Find where the given text appears and provide that cell's center as [X, Y] coordinate. 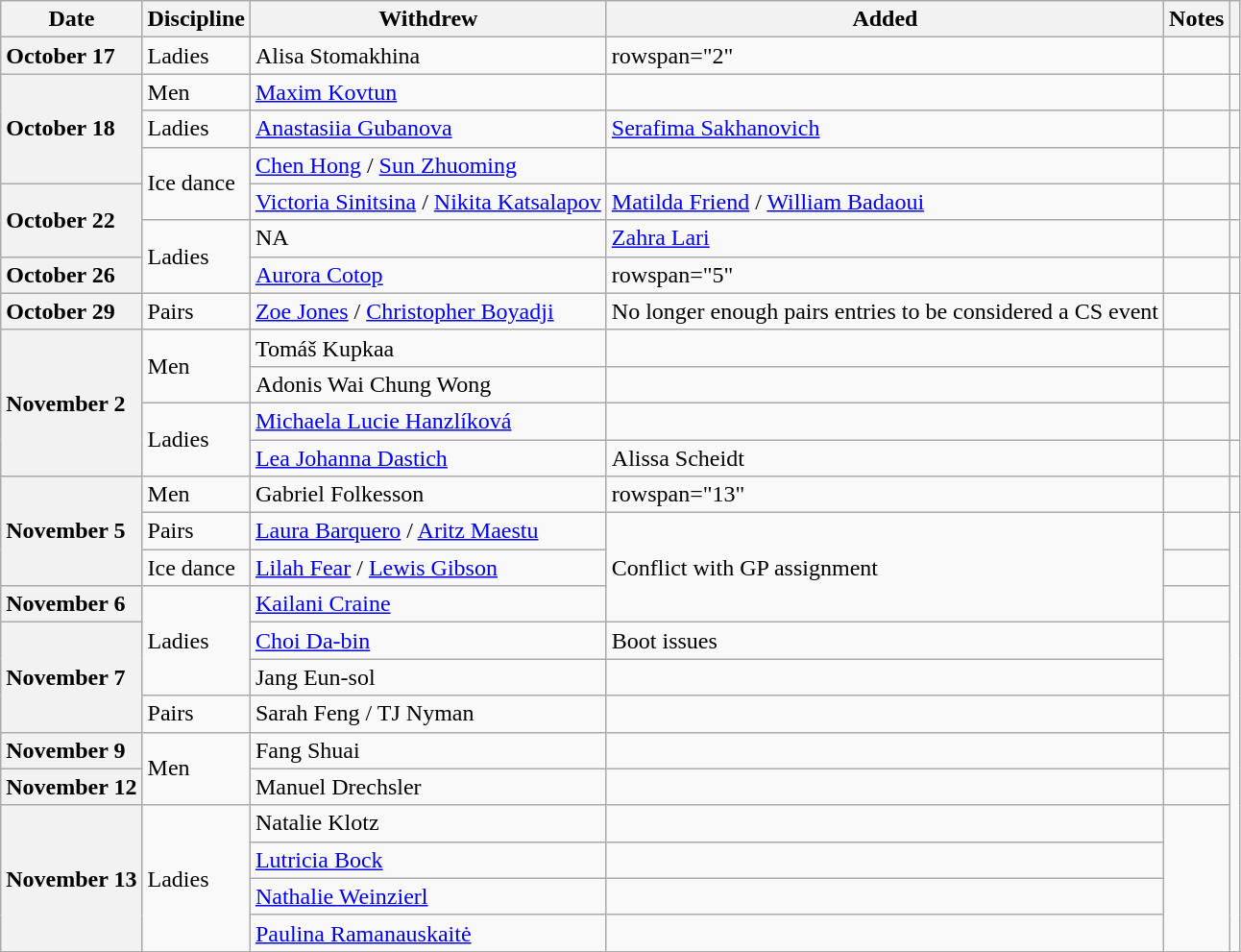
Jang Eun-sol [428, 677]
October 22 [71, 220]
Victoria Sinitsina / Nikita Katsalapov [428, 202]
Choi Da-bin [428, 641]
Alissa Scheidt [885, 458]
Michaela Lucie Hanzlíková [428, 421]
Boot issues [885, 641]
Chen Hong / Sun Zhuoming [428, 165]
Withdrew [428, 19]
November 12 [71, 787]
Zoe Jones / Christopher Boyadji [428, 311]
Conflict with GP assignment [885, 568]
November 7 [71, 677]
NA [428, 238]
November 6 [71, 604]
rowspan="13" [885, 495]
November 2 [71, 403]
No longer enough pairs entries to be considered a CS event [885, 311]
Anastasiia Gubanova [428, 129]
November 5 [71, 531]
Natalie Klotz [428, 823]
Alisa Stomakhina [428, 56]
Discipline [196, 19]
Zahra Lari [885, 238]
Notes [1197, 19]
Laura Barquero / Aritz Maestu [428, 531]
November 9 [71, 750]
November 13 [71, 878]
Added [885, 19]
Aurora Cotop [428, 275]
Adonis Wai Chung Wong [428, 384]
Fang Shuai [428, 750]
rowspan="5" [885, 275]
Lea Johanna Dastich [428, 458]
Paulina Ramanauskaitė [428, 933]
Lutricia Bock [428, 860]
October 18 [71, 129]
Sarah Feng / TJ Nyman [428, 714]
October 17 [71, 56]
Tomáš Kupkaa [428, 348]
Date [71, 19]
Nathalie Weinzierl [428, 896]
Lilah Fear / Lewis Gibson [428, 568]
October 29 [71, 311]
Maxim Kovtun [428, 92]
rowspan="2" [885, 56]
Kailani Craine [428, 604]
Gabriel Folkesson [428, 495]
October 26 [71, 275]
Serafima Sakhanovich [885, 129]
Manuel Drechsler [428, 787]
Matilda Friend / William Badaoui [885, 202]
